Determine the [x, y] coordinate at the center of the cell enclosing the given text.  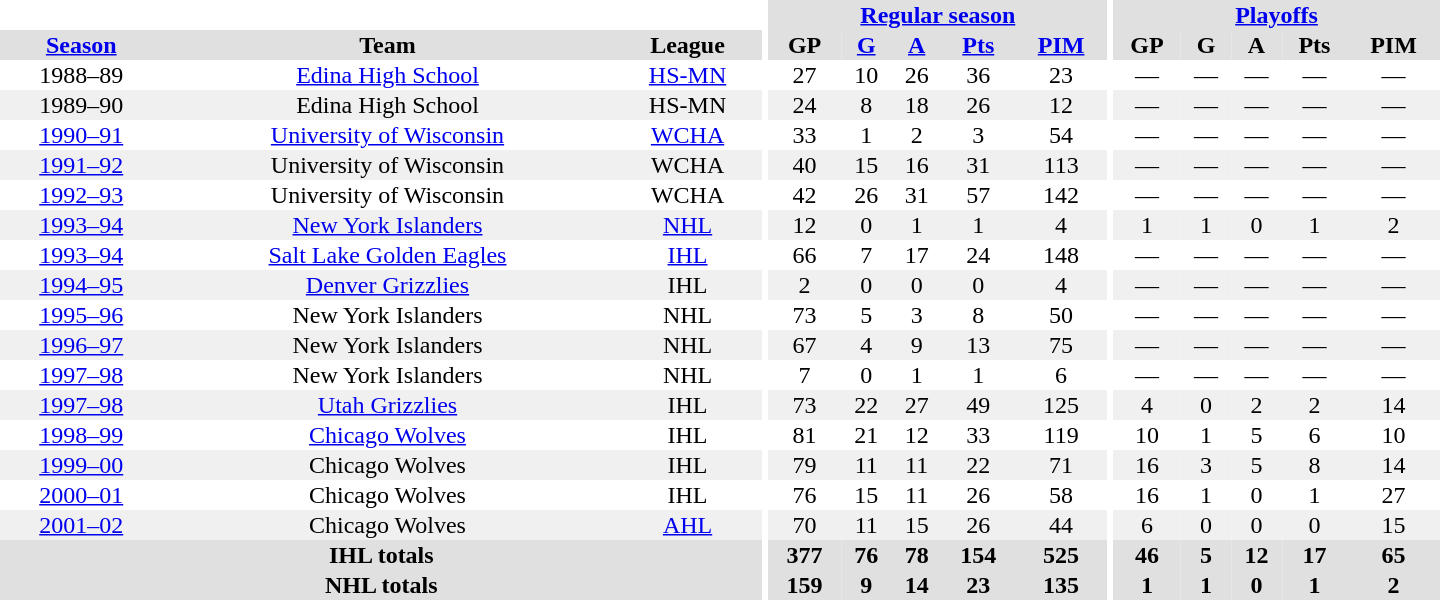
70 [804, 525]
159 [804, 585]
1988–89 [81, 75]
36 [978, 75]
AHL [688, 525]
2000–01 [81, 495]
21 [866, 435]
1992–93 [81, 195]
125 [1062, 405]
67 [804, 345]
75 [1062, 345]
1996–97 [81, 345]
1990–91 [81, 135]
League [688, 45]
44 [1062, 525]
119 [1062, 435]
1991–92 [81, 165]
1989–90 [81, 105]
42 [804, 195]
148 [1062, 255]
2001–02 [81, 525]
142 [1062, 195]
1998–99 [81, 435]
78 [916, 555]
54 [1062, 135]
58 [1062, 495]
46 [1147, 555]
81 [804, 435]
40 [804, 165]
13 [978, 345]
65 [1394, 555]
66 [804, 255]
377 [804, 555]
Playoffs [1276, 15]
1999–00 [81, 465]
18 [916, 105]
NHL totals [382, 585]
Utah Grizzlies [387, 405]
57 [978, 195]
Team [387, 45]
71 [1062, 465]
1994–95 [81, 285]
79 [804, 465]
49 [978, 405]
Salt Lake Golden Eagles [387, 255]
Regular season [938, 15]
135 [1062, 585]
Season [81, 45]
IHL totals [382, 555]
113 [1062, 165]
525 [1062, 555]
50 [1062, 315]
154 [978, 555]
Denver Grizzlies [387, 285]
1995–96 [81, 315]
